Capture the cell that displays the provided text and extract its (X, Y) central coordinate. 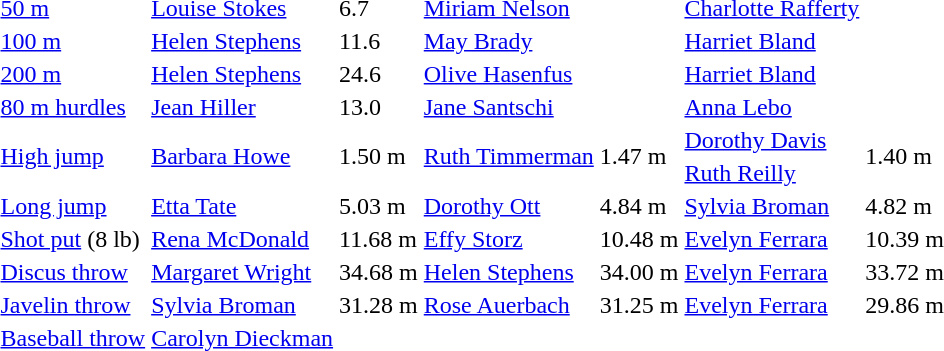
Dorothy Davis (772, 140)
Anna Lebo (772, 107)
Etta Tate (242, 206)
Rose Auerbach (508, 305)
31.28 m (379, 305)
Jane Santschi (508, 107)
34.68 m (379, 272)
5.03 m (379, 206)
Ruth Reilly (772, 173)
Barbara Howe (242, 156)
1.47 m (639, 156)
1.50 m (379, 156)
13.0 (379, 107)
4.84 m (639, 206)
34.00 m (639, 272)
May Brady (508, 41)
11.68 m (379, 239)
Margaret Wright (242, 272)
Olive Hasenfus (508, 74)
Dorothy Ott (508, 206)
11.6 (379, 41)
24.6 (379, 74)
Effy Storz (508, 239)
Ruth Timmerman (508, 156)
10.48 m (639, 239)
31.25 m (639, 305)
Rena McDonald (242, 239)
Jean Hiller (242, 107)
